From the cell containing the given text, extract its center point as [x, y] coordinate. 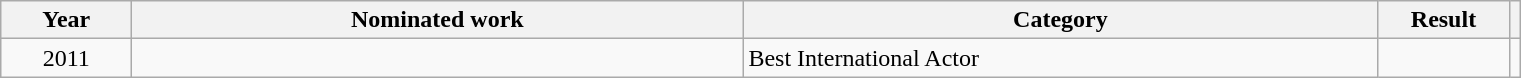
Best International Actor [1060, 58]
Year [66, 20]
Nominated work [438, 20]
2011 [66, 58]
Result [1444, 20]
Category [1060, 20]
